Identify which cell holds the provided text, then report its (X, Y) central coordinate. 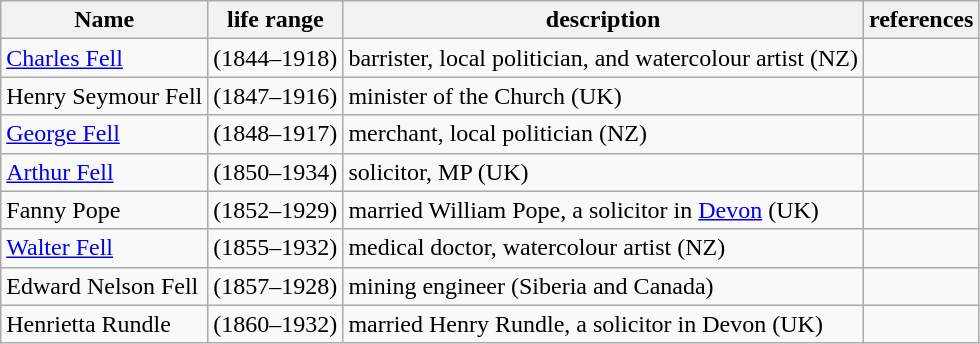
(1852–1929) (276, 210)
mining engineer (Siberia and Canada) (604, 286)
Arthur Fell (104, 172)
(1857–1928) (276, 286)
Charles Fell (104, 58)
(1850–1934) (276, 172)
minister of the Church (UK) (604, 96)
merchant, local politician (NZ) (604, 134)
Henry Seymour Fell (104, 96)
barrister, local politician, and watercolour artist (NZ) (604, 58)
description (604, 20)
medical doctor, watercolour artist (NZ) (604, 248)
Walter Fell (104, 248)
(1855–1932) (276, 248)
(1847–1916) (276, 96)
married William Pope, a solicitor in Devon (UK) (604, 210)
Henrietta Rundle (104, 324)
references (920, 20)
Edward Nelson Fell (104, 286)
(1844–1918) (276, 58)
(1848–1917) (276, 134)
solicitor, MP (UK) (604, 172)
(1860–1932) (276, 324)
George Fell (104, 134)
married Henry Rundle, a solicitor in Devon (UK) (604, 324)
life range (276, 20)
Fanny Pope (104, 210)
Name (104, 20)
